For the text-containing cell, return its midpoint in (x, y) coordinate format. 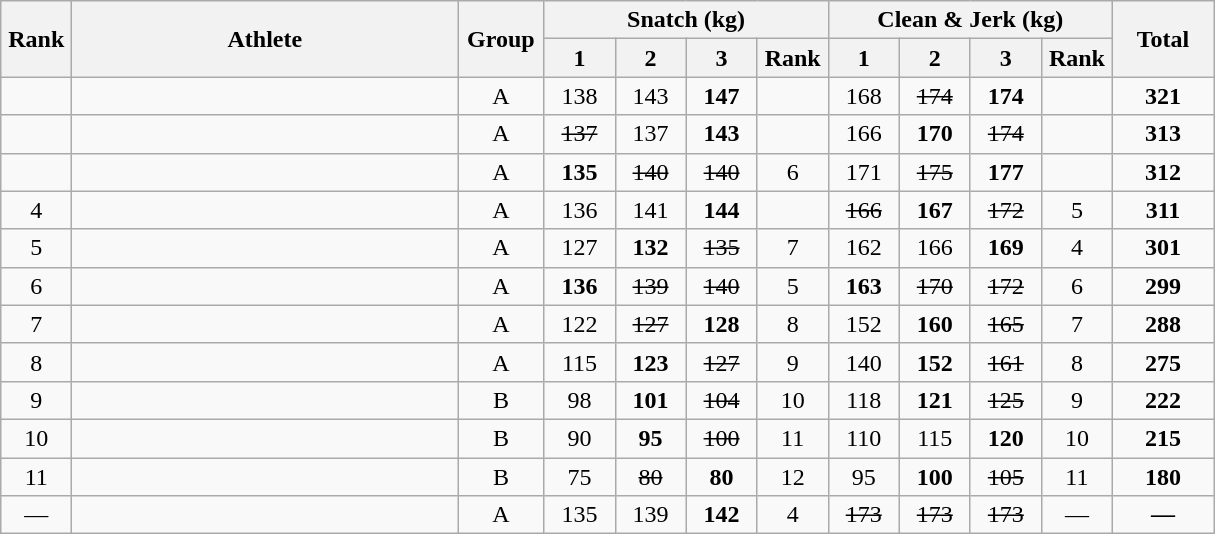
321 (1162, 96)
160 (934, 324)
Total (1162, 39)
175 (934, 172)
168 (864, 96)
167 (934, 210)
101 (650, 400)
Snatch (kg) (686, 20)
215 (1162, 438)
138 (580, 96)
177 (1006, 172)
75 (580, 477)
299 (1162, 286)
105 (1006, 477)
141 (650, 210)
104 (722, 400)
288 (1162, 324)
275 (1162, 362)
301 (1162, 248)
132 (650, 248)
122 (580, 324)
125 (1006, 400)
123 (650, 362)
121 (934, 400)
144 (722, 210)
118 (864, 400)
161 (1006, 362)
Athlete (265, 39)
98 (580, 400)
171 (864, 172)
128 (722, 324)
Clean & Jerk (kg) (970, 20)
90 (580, 438)
313 (1162, 134)
142 (722, 515)
Group (501, 39)
169 (1006, 248)
222 (1162, 400)
12 (792, 477)
120 (1006, 438)
110 (864, 438)
311 (1162, 210)
163 (864, 286)
147 (722, 96)
165 (1006, 324)
162 (864, 248)
180 (1162, 477)
312 (1162, 172)
